Detect which cell encompasses the target text, then output its (x, y) center coordinate. 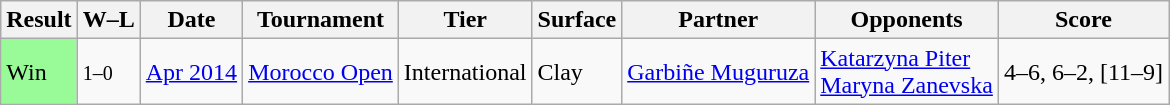
Score (1083, 20)
Morocco Open (321, 72)
International (465, 72)
Opponents (907, 20)
Tournament (321, 20)
Partner (718, 20)
Date (191, 20)
4–6, 6–2, [11–9] (1083, 72)
W–L (108, 20)
Katarzyna Piter Maryna Zanevska (907, 72)
Surface (577, 20)
Clay (577, 72)
Result (39, 20)
Apr 2014 (191, 72)
Garbiñe Muguruza (718, 72)
1–0 (108, 72)
Win (39, 72)
Tier (465, 20)
